Output the (x, y) coordinate of the center of the cell containing the given text.  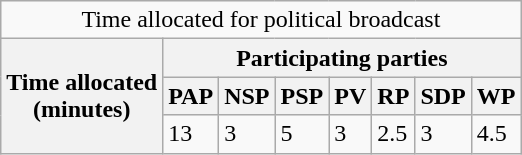
PV (350, 96)
4.5 (496, 134)
RP (394, 96)
Participating parties (342, 58)
PAP (191, 96)
5 (302, 134)
SDP (443, 96)
2.5 (394, 134)
13 (191, 134)
PSP (302, 96)
Time allocated for political broadcast (261, 20)
WP (496, 96)
NSP (247, 96)
Time allocated(minutes) (82, 96)
